Provide the (X, Y) coordinate of the cell's center where the given text is located.  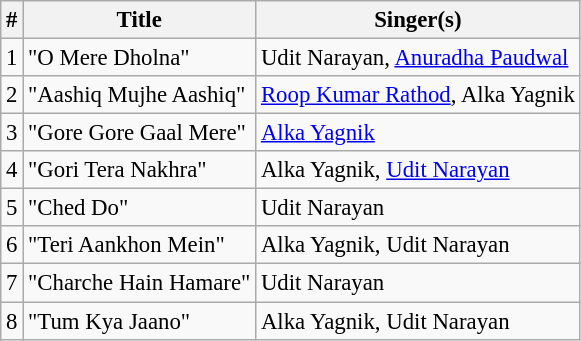
"Teri Aankhon Mein" (140, 245)
Title (140, 20)
"Ched Do" (140, 208)
6 (12, 245)
4 (12, 170)
5 (12, 208)
"Tum Kya Jaano" (140, 321)
"O Mere Dholna" (140, 58)
3 (12, 133)
7 (12, 283)
Roop Kumar Rathod, Alka Yagnik (418, 95)
"Charche Hain Hamare" (140, 283)
"Gore Gore Gaal Mere" (140, 133)
8 (12, 321)
2 (12, 95)
"Gori Tera Nakhra" (140, 170)
"Aashiq Mujhe Aashiq" (140, 95)
Singer(s) (418, 20)
Udit Narayan, Anuradha Paudwal (418, 58)
1 (12, 58)
# (12, 20)
Alka Yagnik (418, 133)
